Output the [X, Y] coordinate of the center of the cell containing the given text.  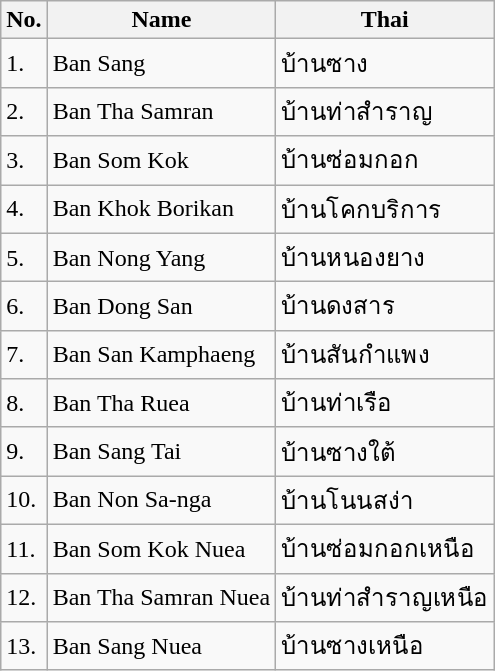
Ban Tha Ruea [162, 404]
Ban Som Kok [162, 160]
บ้านโคกบริการ [385, 208]
บ้านซ่อมกอก [385, 160]
Thai [385, 20]
Ban Khok Borikan [162, 208]
Ban Sang [162, 64]
Ban Non Sa-nga [162, 500]
11. [24, 548]
บ้านซ่อมกอกเหนือ [385, 548]
No. [24, 20]
8. [24, 404]
Ban Dong San [162, 306]
บ้านท่าสำราญ [385, 112]
3. [24, 160]
10. [24, 500]
บ้านหนองยาง [385, 258]
Ban Sang Nuea [162, 646]
7. [24, 354]
บ้านโนนสง่า [385, 500]
บ้านซาง [385, 64]
Ban Nong Yang [162, 258]
Ban Tha Samran [162, 112]
6. [24, 306]
12. [24, 598]
1. [24, 64]
บ้านดงสาร [385, 306]
Ban Tha Samran Nuea [162, 598]
5. [24, 258]
Ban Sang Tai [162, 452]
บ้านซางใต้ [385, 452]
13. [24, 646]
4. [24, 208]
2. [24, 112]
9. [24, 452]
Ban Som Kok Nuea [162, 548]
Ban San Kamphaeng [162, 354]
Name [162, 20]
บ้านสันกำแพง [385, 354]
บ้านซางเหนือ [385, 646]
บ้านท่าเรือ [385, 404]
บ้านท่าสำราญเหนือ [385, 598]
